Provide the (X, Y) coordinate of the cell's center where the given text is located.  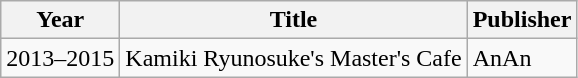
Year (60, 20)
AnAn (522, 58)
2013–2015 (60, 58)
Title (294, 20)
Publisher (522, 20)
Kamiki Ryunosuke's Master's Cafe (294, 58)
